Capture the cell that displays the provided text and extract its (x, y) central coordinate. 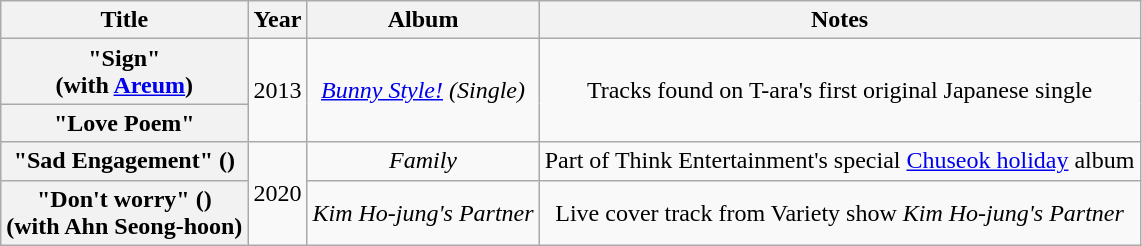
"Don't worry" () (with Ahn Seong-hoon) (124, 212)
2020 (278, 194)
2013 (278, 90)
Album (423, 20)
"Sad Engagement" () (124, 161)
Year (278, 20)
Part of Think Entertainment's special Chuseok holiday album (840, 161)
Notes (840, 20)
"Sign" (with Areum) (124, 72)
Live cover track from Variety show Kim Ho-jung's Partner (840, 212)
"Love Poem" (124, 123)
Kim Ho-jung's Partner (423, 212)
Family (423, 161)
Bunny Style! (Single) (423, 90)
Tracks found on T-ara's first original Japanese single (840, 90)
Title (124, 20)
